Scan for the cell matching the given text and deliver its [X, Y] coordinate at center. 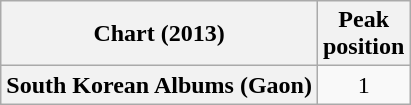
1 [363, 85]
South Korean Albums (Gaon) [160, 85]
Chart (2013) [160, 34]
Peakposition [363, 34]
